Find where the given text appears and provide that cell's center as (X, Y) coordinate. 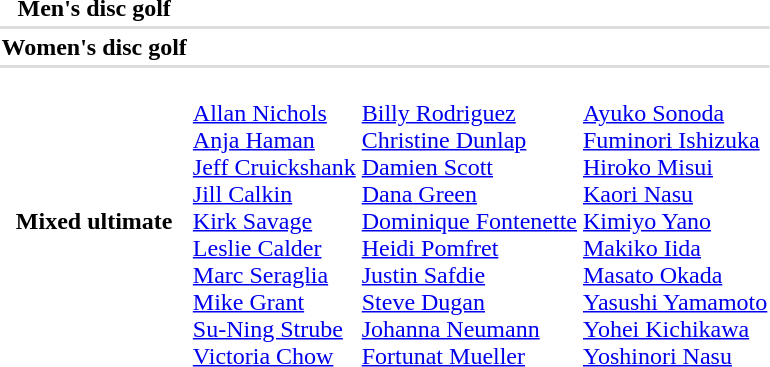
Women's disc golf (94, 47)
